Return [X, Y] of the center of cell containing provided text 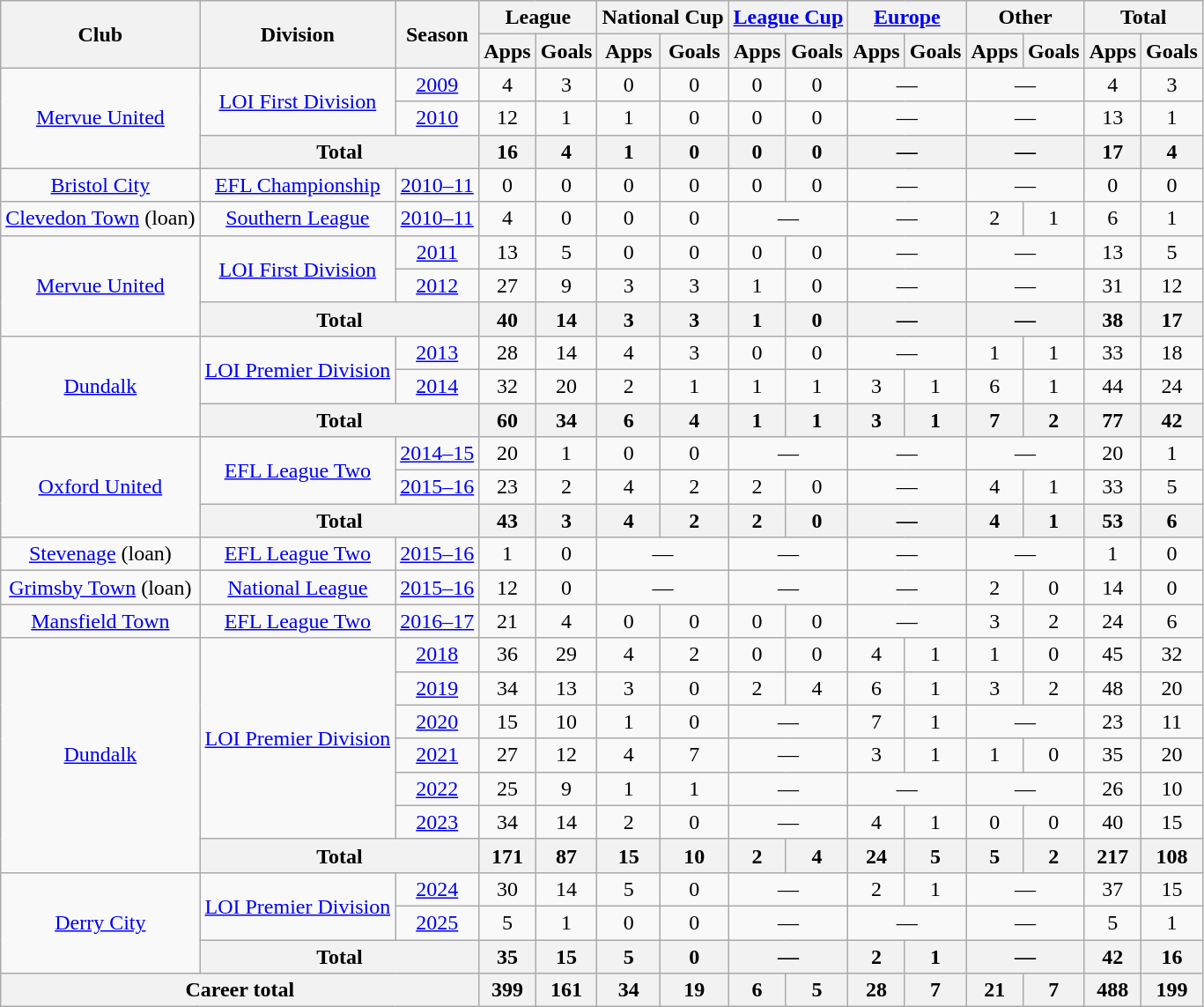
Season [437, 34]
2014 [437, 386]
National League [298, 588]
2012 [437, 285]
2019 [437, 688]
53 [1112, 521]
League [538, 18]
37 [1112, 889]
2023 [437, 822]
2018 [437, 655]
2025 [437, 922]
Other [1025, 18]
30 [507, 889]
EFL Championship [298, 185]
43 [507, 521]
2016–17 [437, 621]
2021 [437, 755]
36 [507, 655]
Bristol City [100, 185]
199 [1172, 990]
Southern League [298, 218]
48 [1112, 688]
45 [1112, 655]
2014–15 [437, 454]
31 [1112, 285]
2024 [437, 889]
2013 [437, 352]
217 [1112, 855]
Clevedon Town (loan) [100, 218]
18 [1172, 352]
108 [1172, 855]
Europe [907, 18]
Derry City [100, 922]
2010 [437, 118]
44 [1112, 386]
Stevenage (loan) [100, 554]
11 [1172, 722]
Grimsby Town (loan) [100, 588]
19 [695, 990]
Division [298, 34]
161 [566, 990]
2022 [437, 789]
60 [507, 420]
38 [1112, 319]
League Cup [788, 18]
29 [566, 655]
25 [507, 789]
2011 [437, 252]
2009 [437, 85]
Oxford United [100, 487]
Club [100, 34]
2020 [437, 722]
National Cup [662, 18]
399 [507, 990]
77 [1112, 420]
Career total [240, 990]
Mansfield Town [100, 621]
87 [566, 855]
488 [1112, 990]
171 [507, 855]
26 [1112, 789]
